Locate the cell with the specified text and output its [X, Y] center coordinate. 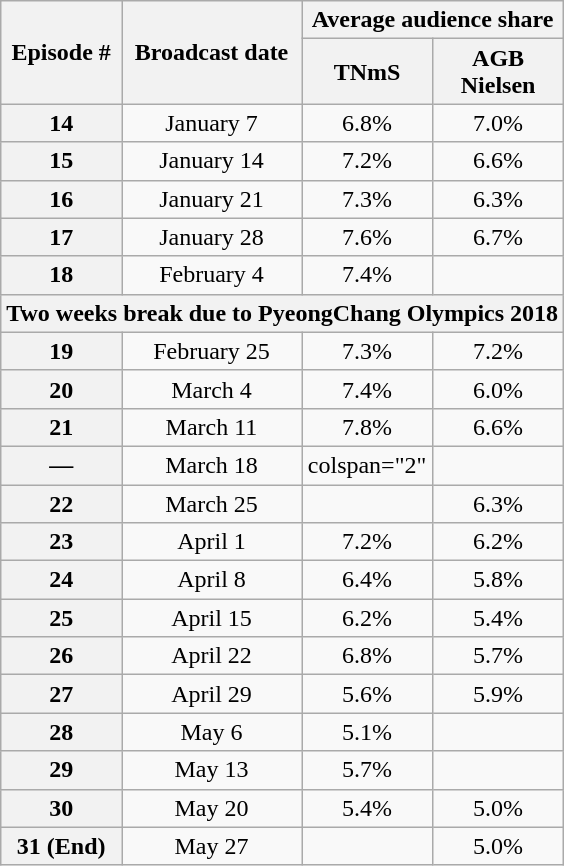
April 22 [212, 656]
21 [62, 427]
6.4% [368, 580]
19 [62, 351]
5.1% [368, 732]
May 27 [212, 846]
Two weeks break due to PyeongChang Olympics 2018 [282, 313]
25 [62, 618]
14 [62, 123]
27 [62, 694]
March 18 [212, 465]
29 [62, 770]
7.0% [498, 123]
March 25 [212, 503]
May 20 [212, 808]
February 4 [212, 275]
6.7% [498, 237]
May 13 [212, 770]
Broadcast date [212, 52]
January 7 [212, 123]
7.6% [368, 237]
20 [62, 389]
30 [62, 808]
22 [62, 503]
March 4 [212, 389]
15 [62, 161]
18 [62, 275]
5.9% [498, 694]
17 [62, 237]
colspan="2" [368, 465]
7.8% [368, 427]
Average audience share [433, 20]
TNmS [368, 72]
24 [62, 580]
16 [62, 199]
26 [62, 656]
March 11 [212, 427]
31 (End) [62, 846]
April 15 [212, 618]
28 [62, 732]
February 25 [212, 351]
January 21 [212, 199]
— [62, 465]
AGB Nielsen [498, 72]
April 29 [212, 694]
April 1 [212, 542]
6.0% [498, 389]
January 14 [212, 161]
May 6 [212, 732]
23 [62, 542]
Episode # [62, 52]
April 8 [212, 580]
January 28 [212, 237]
5.8% [498, 580]
5.6% [368, 694]
